Output the (x, y) coordinate of the center of the cell containing the given text.  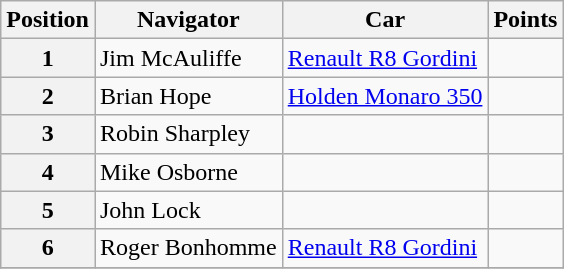
Points (526, 20)
Jim McAuliffe (188, 58)
Brian Hope (188, 96)
Position (48, 20)
Holden Monaro 350 (385, 96)
4 (48, 172)
Robin Sharpley (188, 134)
Mike Osborne (188, 172)
1 (48, 58)
6 (48, 248)
5 (48, 210)
John Lock (188, 210)
3 (48, 134)
Navigator (188, 20)
2 (48, 96)
Car (385, 20)
Roger Bonhomme (188, 248)
